From the cell containing the given text, extract its center point as (x, y) coordinate. 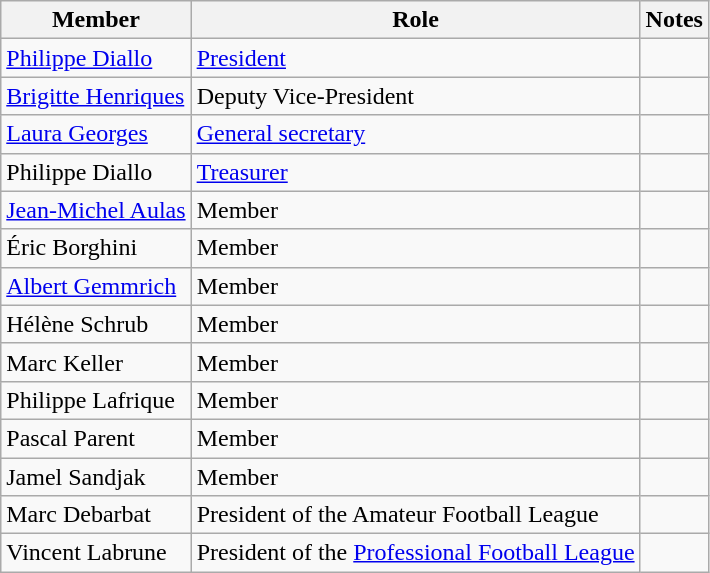
Brigitte Henriques (96, 96)
Jean-Michel Aulas (96, 210)
Philippe Lafrique (96, 400)
Vincent Labrune (96, 553)
Notes (674, 20)
Laura Georges (96, 134)
President of the Professional Football League (416, 553)
President (416, 58)
Hélène Schrub (96, 324)
Deputy Vice-President (416, 96)
Role (416, 20)
Marc Keller (96, 362)
Marc Debarbat (96, 515)
Albert Gemmrich (96, 286)
Treasurer (416, 172)
Jamel Sandjak (96, 477)
General secretary (416, 134)
Pascal Parent (96, 438)
President of the Amateur Football League (416, 515)
Éric Borghini (96, 248)
